Identify which cell holds the provided text, then report its (x, y) central coordinate. 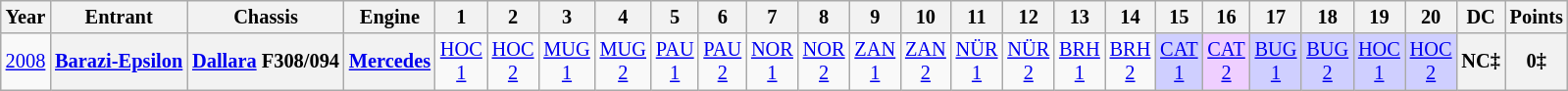
Engine (390, 17)
13 (1080, 17)
Chassis (266, 17)
15 (1179, 17)
PAU2 (722, 62)
Entrant (119, 17)
3 (567, 17)
12 (1028, 17)
NOR2 (824, 62)
16 (1226, 17)
Barazi-Epsilon (119, 62)
ZAN1 (875, 62)
1 (461, 17)
NÜR1 (977, 62)
NÜR2 (1028, 62)
9 (875, 17)
2008 (25, 62)
14 (1131, 17)
Points (1537, 17)
MUG2 (624, 62)
NC‡ (1481, 62)
5 (675, 17)
ZAN2 (926, 62)
BRH2 (1131, 62)
PAU1 (675, 62)
BUG2 (1328, 62)
19 (1379, 17)
20 (1432, 17)
2 (514, 17)
Dallara F308/094 (266, 62)
18 (1328, 17)
CAT1 (1179, 62)
MUG1 (567, 62)
NOR1 (773, 62)
CAT2 (1226, 62)
17 (1277, 17)
BRH1 (1080, 62)
6 (722, 17)
DC (1481, 17)
4 (624, 17)
0‡ (1537, 62)
11 (977, 17)
BUG1 (1277, 62)
Mercedes (390, 62)
10 (926, 17)
Year (25, 17)
7 (773, 17)
8 (824, 17)
